Return [X, Y] of the center of cell containing provided text 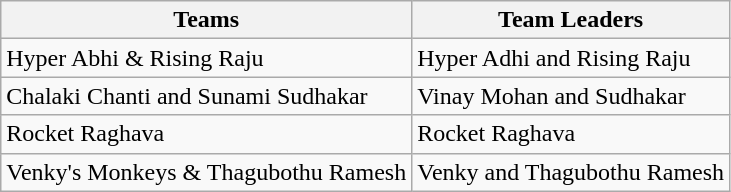
Vinay Mohan and Sudhakar [571, 96]
Hyper Abhi & Rising Raju [206, 58]
Team Leaders [571, 20]
Venky and Thagubothu Ramesh [571, 172]
Teams [206, 20]
Hyper Adhi and Rising Raju [571, 58]
Chalaki Chanti and Sunami Sudhakar [206, 96]
Venky's Monkeys & Thagubothu Ramesh [206, 172]
